Scan for the cell matching the given text and deliver its [X, Y] coordinate at center. 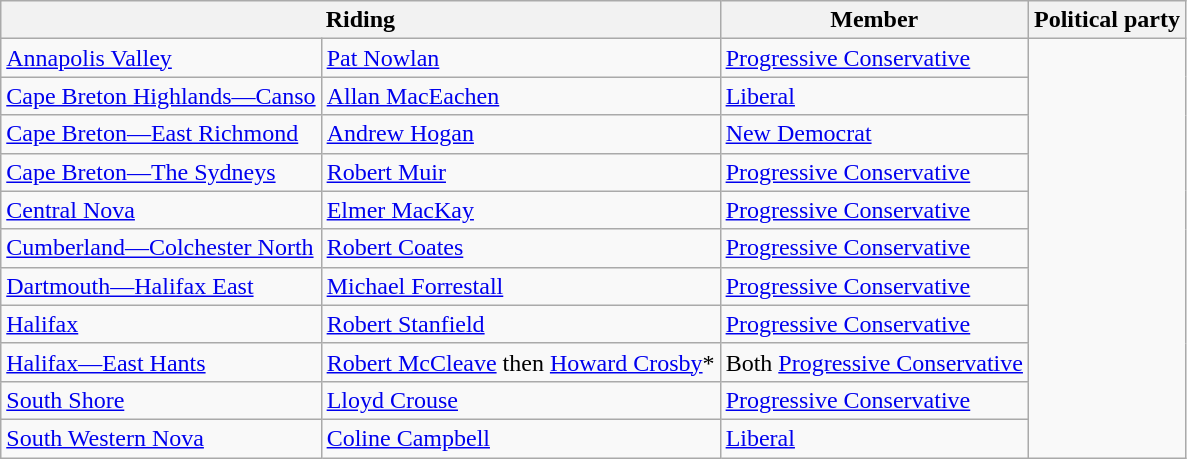
Cape Breton—East Richmond [161, 134]
Halifax [161, 324]
Coline Campbell [520, 438]
Elmer MacKay [520, 210]
New Democrat [874, 134]
Cape Breton Highlands—Canso [161, 96]
Riding [360, 20]
Robert Stanfield [520, 324]
Robert Coates [520, 248]
Lloyd Crouse [520, 400]
Pat Nowlan [520, 58]
Both Progressive Conservative [874, 362]
Dartmouth—Halifax East [161, 286]
South Shore [161, 400]
Cape Breton—The Sydneys [161, 172]
Central Nova [161, 210]
Robert McCleave then Howard Crosby* [520, 362]
Allan MacEachen [520, 96]
Robert Muir [520, 172]
Halifax—East Hants [161, 362]
Michael Forrestall [520, 286]
Annapolis Valley [161, 58]
Member [874, 20]
Political party [1106, 20]
South Western Nova [161, 438]
Andrew Hogan [520, 134]
Cumberland—Colchester North [161, 248]
